Search for the cell housing the specified text and yield its (x, y) center coordinate. 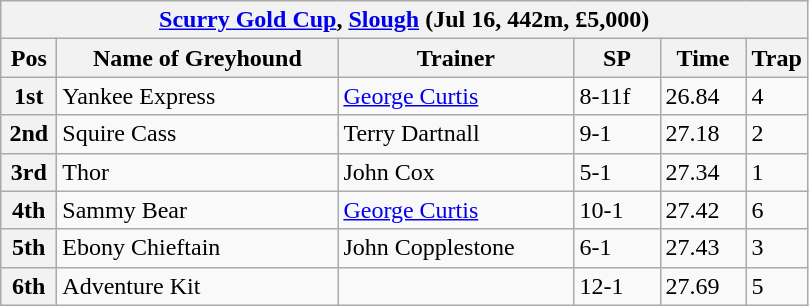
5 (776, 286)
Terry Dartnall (456, 134)
Adventure Kit (198, 286)
5-1 (617, 172)
8-11f (617, 96)
Trainer (456, 58)
2 (776, 134)
Ebony Chieftain (198, 248)
4 (776, 96)
Name of Greyhound (198, 58)
12-1 (617, 286)
3rd (29, 172)
Time (703, 58)
5th (29, 248)
27.42 (703, 210)
John Copplestone (456, 248)
27.34 (703, 172)
2nd (29, 134)
1 (776, 172)
3 (776, 248)
Thor (198, 172)
10-1 (617, 210)
1st (29, 96)
9-1 (617, 134)
26.84 (703, 96)
Squire Cass (198, 134)
6th (29, 286)
Scurry Gold Cup, Slough (Jul 16, 442m, £5,000) (404, 20)
6 (776, 210)
Yankee Express (198, 96)
Pos (29, 58)
27.43 (703, 248)
6-1 (617, 248)
27.69 (703, 286)
John Cox (456, 172)
Trap (776, 58)
27.18 (703, 134)
4th (29, 210)
SP (617, 58)
Sammy Bear (198, 210)
